Search for the cell housing the specified text and yield its [X, Y] center coordinate. 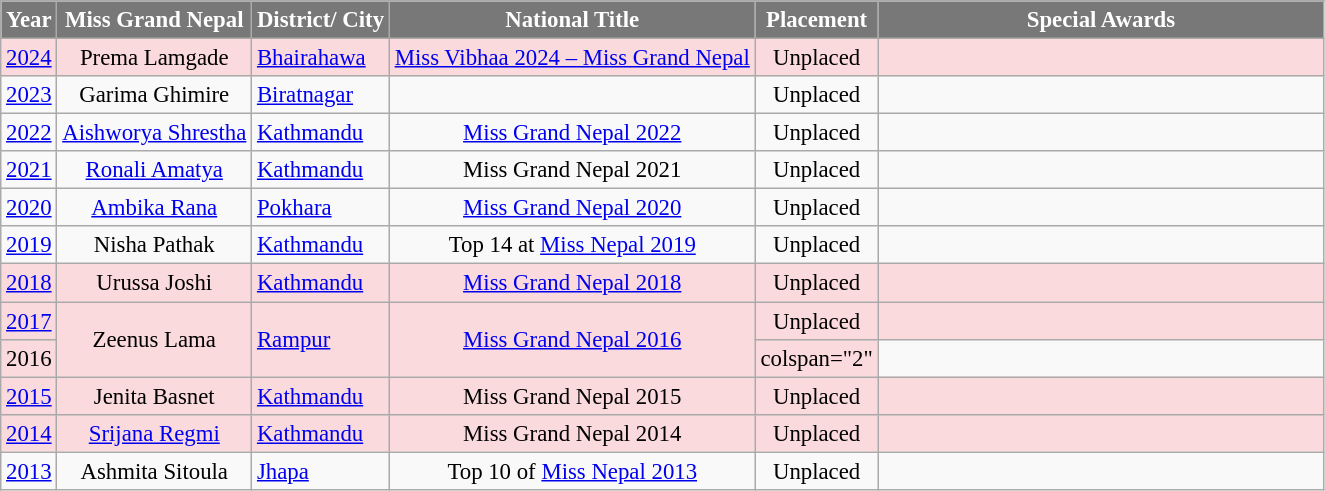
Ambika Rana [154, 208]
Aishworya Shrestha [154, 133]
Garima Ghimire [154, 95]
Miss Grand Nepal 2016 [572, 340]
Miss Grand Nepal 2020 [572, 208]
Ashmita Sitoula [154, 471]
Jhapa [321, 471]
Top 14 at Miss Nepal 2019 [572, 245]
Bhairahawa [321, 58]
2017 [29, 321]
Srijana Regmi [154, 433]
Nisha Pathak [154, 245]
Rampur [321, 340]
Special Awards [1101, 20]
2021 [29, 170]
2020 [29, 208]
Placement [816, 20]
Prema Lamgade [154, 58]
Miss Grand Nepal 2015 [572, 396]
2013 [29, 471]
Miss Vibhaa 2024 – Miss Grand Nepal [572, 58]
Urussa Joshi [154, 283]
Miss Grand Nepal 2014 [572, 433]
2023 [29, 95]
District/ City [321, 20]
Biratnagar [321, 95]
Year [29, 20]
Miss Grand Nepal 2021 [572, 170]
2014 [29, 433]
Pokhara [321, 208]
colspan="2" [816, 358]
Zeenus Lama [154, 340]
2022 [29, 133]
Miss Grand Nepal 2022 [572, 133]
2024 [29, 58]
Jenita Basnet [154, 396]
Miss Grand Nepal 2018 [572, 283]
2019 [29, 245]
2016 [29, 358]
Miss Grand Nepal [154, 20]
2015 [29, 396]
Top 10 of Miss Nepal 2013 [572, 471]
2018 [29, 283]
National Title [572, 20]
Ronali Amatya [154, 170]
